Scan for the cell matching the given text and deliver its (x, y) coordinate at center. 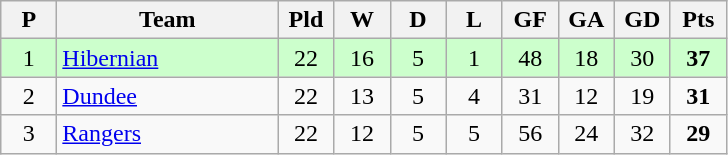
GF (530, 20)
3 (29, 134)
16 (362, 58)
48 (530, 58)
18 (586, 58)
24 (586, 134)
2 (29, 96)
Pld (306, 20)
GD (642, 20)
Dundee (168, 96)
GA (586, 20)
L (474, 20)
D (418, 20)
30 (642, 58)
P (29, 20)
Rangers (168, 134)
37 (698, 58)
56 (530, 134)
W (362, 20)
4 (474, 96)
Hibernian (168, 58)
Team (168, 20)
32 (642, 134)
13 (362, 96)
19 (642, 96)
Pts (698, 20)
29 (698, 134)
